Scan for the cell matching the given text and deliver its (X, Y) coordinate at center. 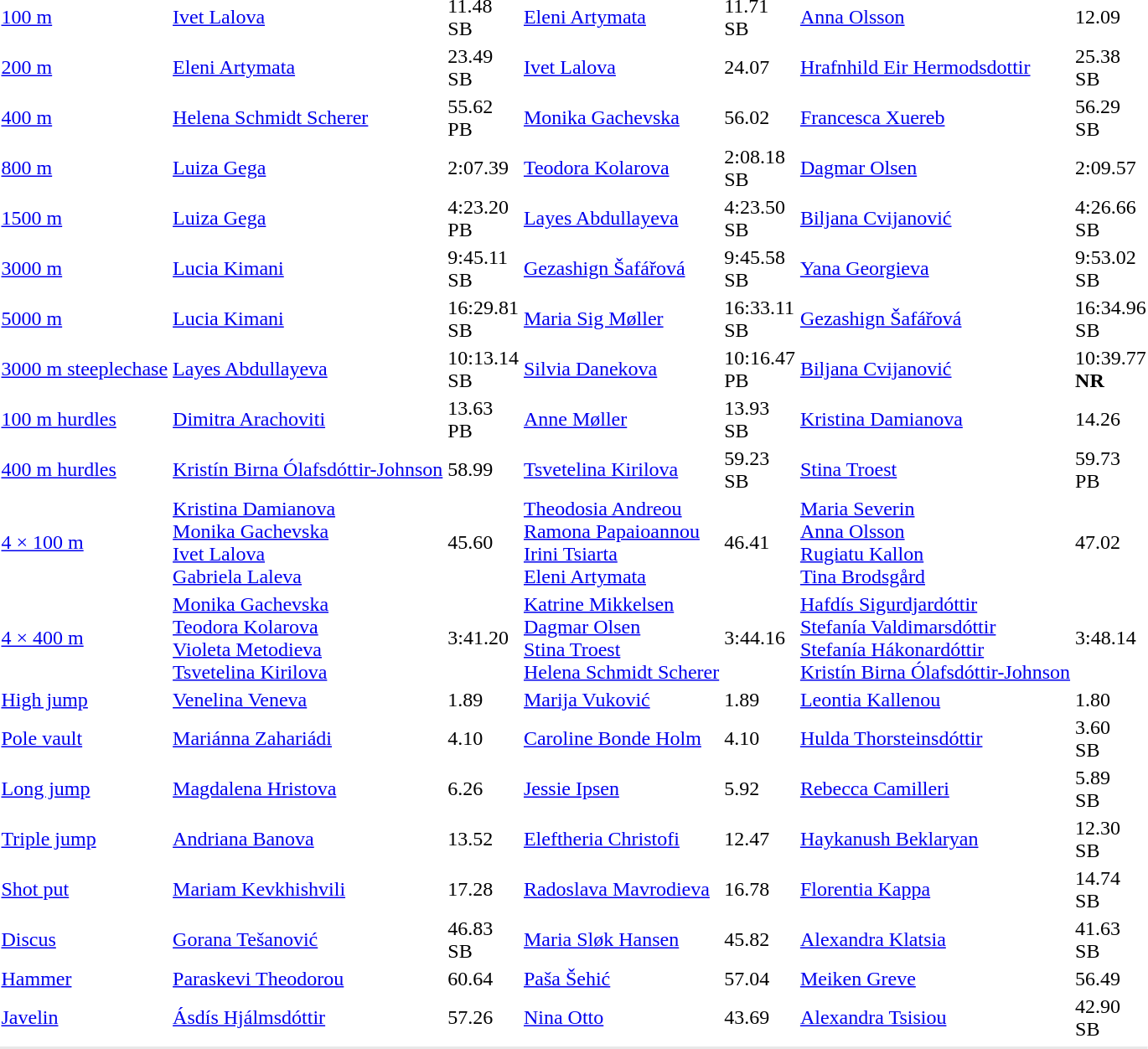
400 m hurdles (85, 469)
56.49 (1111, 979)
Mariánna Zahariádi (308, 739)
3000 m steeplechase (85, 369)
59.73PB (1111, 469)
Florentia Kappa (935, 890)
Gorana Tešanović (308, 940)
100 m hurdles (85, 419)
Alexandra Tsisiou (935, 1017)
200 m (85, 67)
46.83SB (484, 940)
12.30SB (1111, 840)
Francesca Xuereb (935, 117)
42.90SB (1111, 1017)
57.26 (484, 1017)
12.47 (760, 840)
Kristín Birna Ólafsdóttir-Johnson (308, 469)
56.02 (760, 117)
16:34.96SB (1111, 318)
Ásdís Hjálmsdóttir (308, 1017)
Theodosia AndreouRamona PapaioannouIrini TsiartaEleni Artymata (621, 543)
Maria Sløk Hansen (621, 940)
Hafdís SigurdjardóttirStefanía ValdimarsdóttirStefanía HákonardóttirKristín Birna Ólafsdóttir-Johnson (935, 638)
4:26.66SB (1111, 218)
Meiken Greve (935, 979)
3000 m (85, 268)
14.74SB (1111, 890)
Javelin (85, 1017)
Triple jump (85, 840)
45.60 (484, 543)
25.38SB (1111, 67)
Kristina Damianova (935, 419)
Radoslava Mavrodieva (621, 890)
Hammer (85, 979)
Caroline Bonde Holm (621, 739)
Anne Møller (621, 419)
Marija Vuković (621, 700)
14.26 (1111, 419)
Mariam Kevkhishvili (308, 890)
Ivet Lalova (621, 67)
4 × 100 m (85, 543)
Shot put (85, 890)
1500 m (85, 218)
10:39.77NR (1111, 369)
400 m (85, 117)
5.89SB (1111, 789)
41.63SB (1111, 940)
Kristina DamianovaMonika GachevskaIvet LalovaGabriela Laleva (308, 543)
Discus (85, 940)
Helena Schmidt Scherer (308, 117)
Eleni Artymata (308, 67)
Maria SeverinAnna OlssonRugiatu KallonTina Brodsgård (935, 543)
17.28 (484, 890)
Paša Šehić (621, 979)
Monika GachevskaTeodora KolarovaVioleta MetodievaTsvetelina Kirilova (308, 638)
1.80 (1111, 700)
43.69 (760, 1017)
13.93SB (760, 419)
Teodora Kolarova (621, 168)
Hulda Thorsteinsdóttir (935, 739)
Dagmar Olsen (935, 168)
4:23.20PB (484, 218)
59.23SB (760, 469)
3:44.16 (760, 638)
Paraskevi Theodorou (308, 979)
6.26 (484, 789)
High jump (85, 700)
4:23.50SB (760, 218)
Rebecca Camilleri (935, 789)
Leontia Kallenou (935, 700)
16.78 (760, 890)
2:07.39 (484, 168)
2:08.18SB (760, 168)
3.60SB (1111, 739)
Long jump (85, 789)
Magdalena Hristova (308, 789)
10:16.47PB (760, 369)
Jessie Ipsen (621, 789)
Alexandra Klatsia (935, 940)
5.92 (760, 789)
23.49SB (484, 67)
Nina Otto (621, 1017)
9:45.11SB (484, 268)
16:33.11SB (760, 318)
Eleftheria Christofi (621, 840)
Hrafnhild Eir Hermodsdottir (935, 67)
9:45.58SB (760, 268)
55.62PB (484, 117)
800 m (85, 168)
Yana Georgieva (935, 268)
Haykanush Beklaryan (935, 840)
Stina Troest (935, 469)
57.04 (760, 979)
56.29SB (1111, 117)
Pole vault (85, 739)
46.41 (760, 543)
45.82 (760, 940)
13.63PB (484, 419)
16:29.81SB (484, 318)
9:53.02SB (1111, 268)
2:09.57 (1111, 168)
Andriana Banova (308, 840)
24.07 (760, 67)
Tsvetelina Kirilova (621, 469)
Monika Gachevska (621, 117)
3:48.14 (1111, 638)
Venelina Veneva (308, 700)
Katrine MikkelsenDagmar OlsenStina Troest Helena Schmidt Scherer (621, 638)
10:13.14SB (484, 369)
Silvia Danekova (621, 369)
4 × 400 m (85, 638)
13.52 (484, 840)
Dimitra Arachoviti (308, 419)
47.02 (1111, 543)
58.99 (484, 469)
5000 m (85, 318)
Maria Sig Møller (621, 318)
60.64 (484, 979)
3:41.20 (484, 638)
